Pinpoint the cell where the given text exists, returning its (x, y) midpoint coordinate. 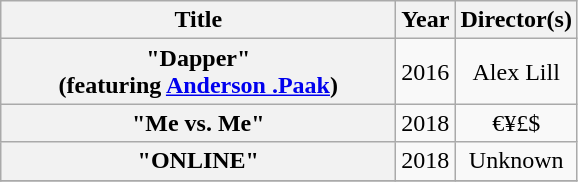
"Me vs. Me" (198, 123)
2016 (426, 72)
Unknown (516, 161)
Director(s) (516, 20)
Year (426, 20)
Title (198, 20)
Alex Lill (516, 72)
"ONLINE" (198, 161)
€¥£$ (516, 123)
"Dapper"(featuring Anderson .Paak) (198, 72)
